Locate the cell with the specified text and output its (X, Y) center coordinate. 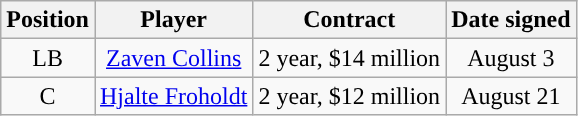
Position (48, 20)
August 21 (511, 96)
Player (173, 20)
LB (48, 58)
C (48, 96)
Contract (350, 20)
Date signed (511, 20)
Hjalte Froholdt (173, 96)
August 3 (511, 58)
Zaven Collins (173, 58)
2 year, $12 million (350, 96)
2 year, $14 million (350, 58)
